Return the (X, Y) coordinate for the center point of the cell that contains the specified text.  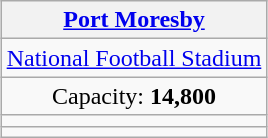
Port Moresby (134, 20)
National Football Stadium (134, 58)
Capacity: 14,800 (134, 96)
